Pinpoint the cell where the given text exists, returning its (x, y) midpoint coordinate. 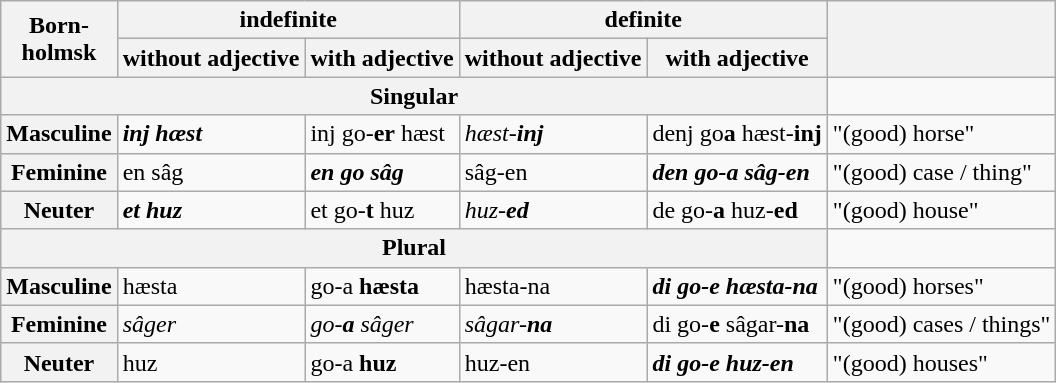
sâg-en (553, 172)
hæsta-na (553, 286)
"(good) horses" (942, 286)
Singular (414, 96)
huz-en (553, 362)
de go-a huz-ed (737, 210)
den go-a sâg-en (737, 172)
"(good) house" (942, 210)
en go sâg (382, 172)
di go-e huz-en (737, 362)
sâgar-na (553, 324)
en sâg (211, 172)
huz (211, 362)
denj goa hæst-inj (737, 134)
huz-ed (553, 210)
go-a hæsta (382, 286)
inj go-er hæst (382, 134)
"(good) houses" (942, 362)
go-a sâger (382, 324)
"(good) case / thing" (942, 172)
sâger (211, 324)
"(good) horse" (942, 134)
definite (643, 20)
hæst-inj (553, 134)
hæsta (211, 286)
di go-e hæsta-na (737, 286)
Born-holmsk (59, 39)
go-a huz (382, 362)
et huz (211, 210)
indefinite (288, 20)
et go-t huz (382, 210)
"(good) cases / things" (942, 324)
Plural (414, 248)
inj hæst (211, 134)
di go-e sâgar-na (737, 324)
